From the cell containing the given text, extract its center point as [x, y] coordinate. 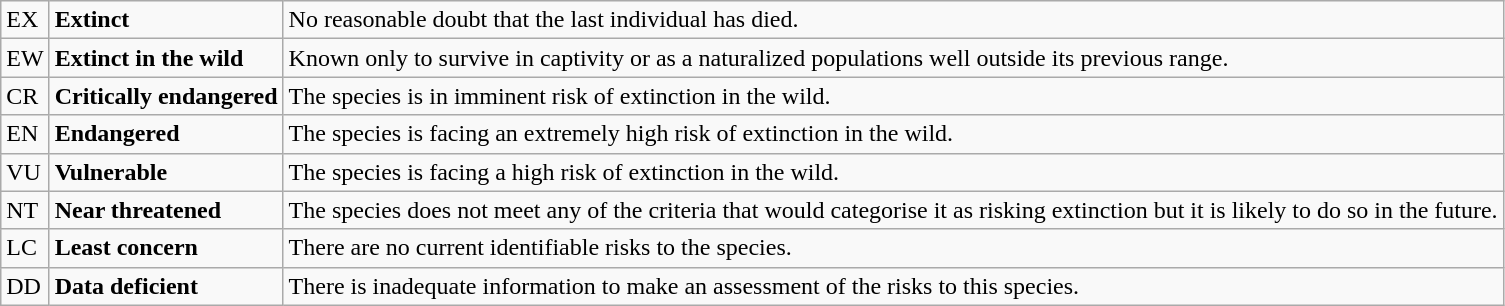
EW [25, 58]
Extinct in the wild [166, 58]
The species does not meet any of the criteria that would categorise it as risking extinction but it is likely to do so in the future. [893, 210]
There are no current identifiable risks to the species. [893, 248]
Vulnerable [166, 172]
EN [25, 134]
EX [25, 20]
VU [25, 172]
CR [25, 96]
Known only to survive in captivity or as a naturalized populations well outside its previous range. [893, 58]
Critically endangered [166, 96]
There is inadequate information to make an assessment of the risks to this species. [893, 286]
Extinct [166, 20]
The species is facing an extremely high risk of extinction in the wild. [893, 134]
No reasonable doubt that the last individual has died. [893, 20]
LC [25, 248]
Near threatened [166, 210]
The species is facing a high risk of extinction in the wild. [893, 172]
The species is in imminent risk of extinction in the wild. [893, 96]
NT [25, 210]
Endangered [166, 134]
DD [25, 286]
Least concern [166, 248]
Data deficient [166, 286]
